Extract the [X, Y] coordinate from the center of the cell holding the provided text.  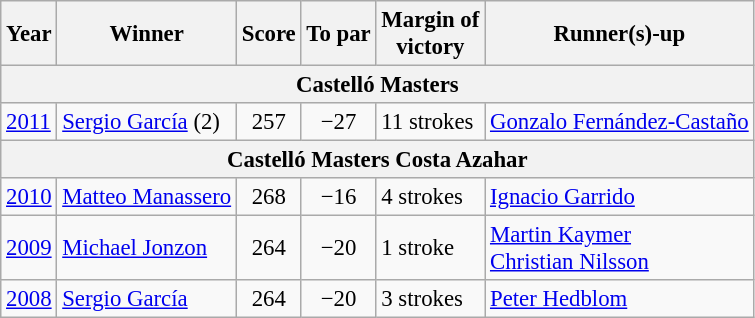
11 strokes [430, 122]
2010 [29, 197]
−16 [338, 197]
−27 [338, 122]
4 strokes [430, 197]
Ignacio Garrido [620, 197]
Gonzalo Fernández-Castaño [620, 122]
Winner [147, 34]
Michael Jonzon [147, 248]
268 [268, 197]
Castelló Masters Costa Azahar [378, 160]
Margin ofvictory [430, 34]
Martin Kaymer Christian Nilsson [620, 248]
257 [268, 122]
To par [338, 34]
2009 [29, 248]
Matteo Manassero [147, 197]
2008 [29, 299]
Peter Hedblom [620, 299]
Sergio García [147, 299]
Castelló Masters [378, 85]
1 stroke [430, 248]
Year [29, 34]
Score [268, 34]
2011 [29, 122]
3 strokes [430, 299]
Runner(s)-up [620, 34]
Sergio García (2) [147, 122]
